Output the (X, Y) coordinate of the center of the cell containing the given text.  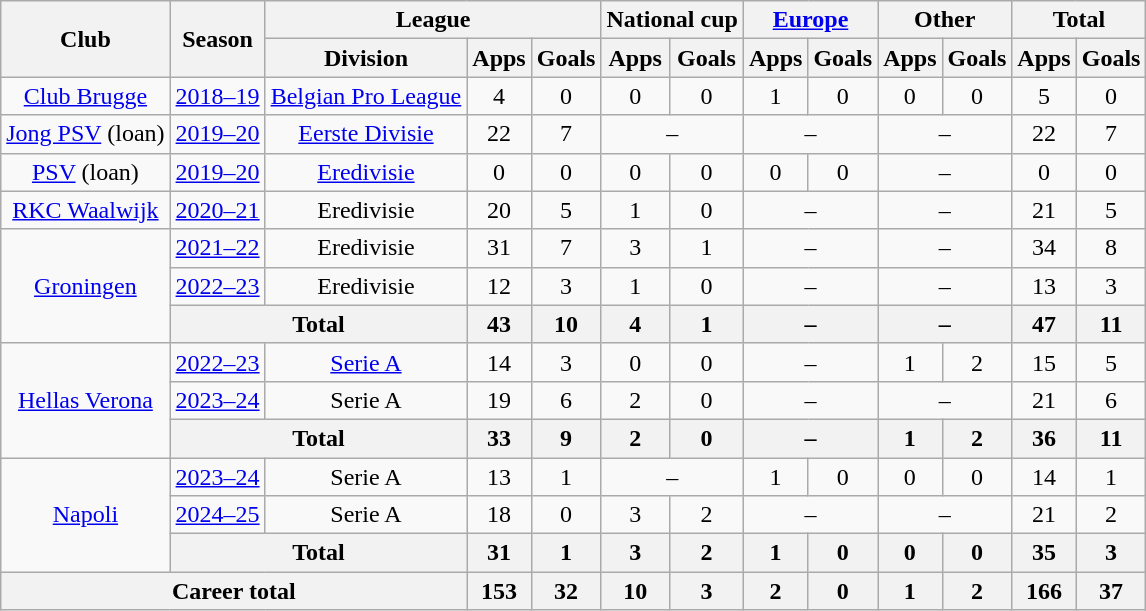
2021–22 (218, 248)
34 (1044, 248)
Napoli (86, 515)
43 (499, 324)
PSV (loan) (86, 172)
Europe (810, 20)
Division (366, 58)
153 (499, 591)
Season (218, 39)
Eerste Divisie (366, 134)
Club Brugge (86, 96)
47 (1044, 324)
166 (1044, 591)
9 (566, 438)
2018–19 (218, 96)
Career total (234, 591)
2024–25 (218, 515)
Club (86, 39)
Belgian Pro League (366, 96)
Hellas Verona (86, 400)
36 (1044, 438)
15 (1044, 362)
18 (499, 515)
League (433, 20)
Groningen (86, 286)
National cup (672, 20)
35 (1044, 553)
37 (1111, 591)
Jong PSV (loan) (86, 134)
19 (499, 400)
12 (499, 286)
8 (1111, 248)
RKC Waalwijk (86, 210)
2020–21 (218, 210)
20 (499, 210)
32 (566, 591)
33 (499, 438)
Other (945, 20)
